Locate the cell with the specified text and output its (X, Y) center coordinate. 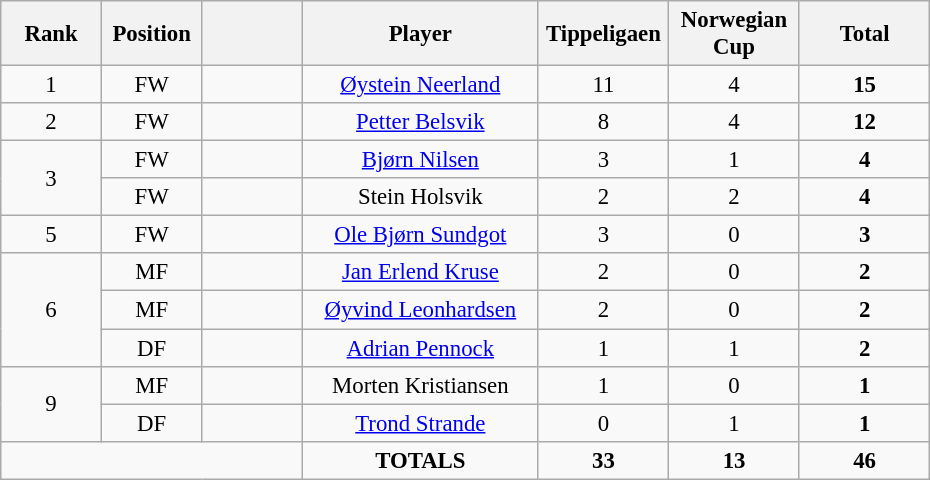
46 (864, 460)
8 (604, 122)
TOTALS (421, 460)
Position (152, 34)
12 (864, 122)
Petter Belsvik (421, 122)
15 (864, 85)
Bjørn Nilsen (421, 160)
Tippeligaen (604, 34)
Player (421, 34)
11 (604, 85)
Norwegian Cup (734, 34)
Adrian Pennock (421, 348)
9 (52, 404)
Total (864, 34)
13 (734, 460)
6 (52, 310)
Øystein Neerland (421, 85)
Ole Bjørn Sundgot (421, 235)
5 (52, 235)
Trond Strande (421, 423)
Stein Holsvik (421, 197)
Øyvind Leonhardsen (421, 310)
Rank (52, 34)
Morten Kristiansen (421, 385)
33 (604, 460)
Jan Erlend Kruse (421, 273)
